Provide the [X, Y] coordinate of the cell's center where the given text is located.  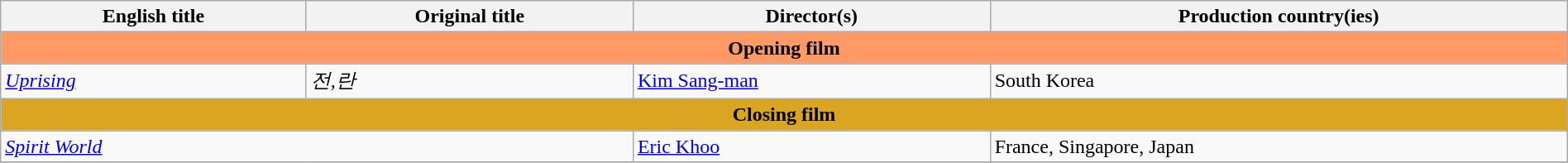
Opening film [784, 48]
Closing film [784, 114]
Uprising [154, 81]
Spirit World [318, 146]
Kim Sang-man [811, 81]
South Korea [1279, 81]
Eric Khoo [811, 146]
France, Singapore, Japan [1279, 146]
Director(s) [811, 17]
전,란 [470, 81]
Production country(ies) [1279, 17]
English title [154, 17]
Original title [470, 17]
